Scan for the cell matching the given text and deliver its (X, Y) coordinate at center. 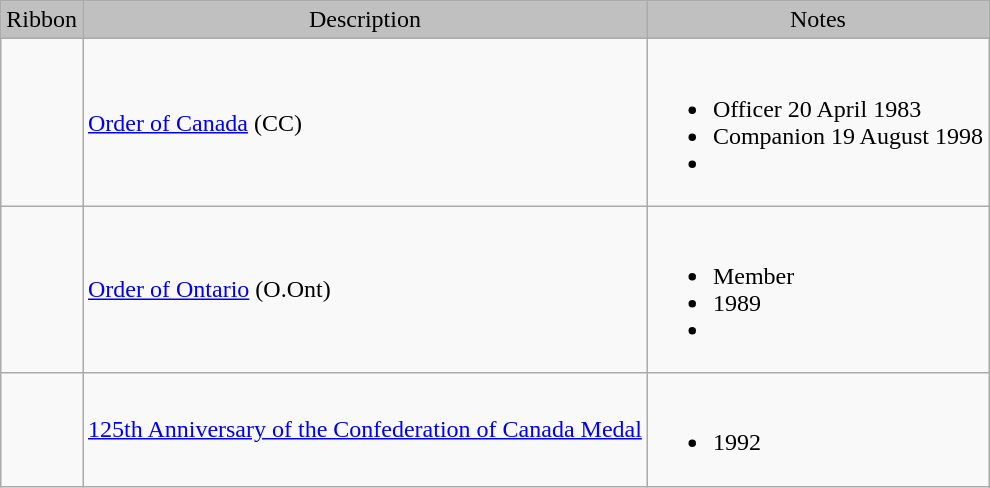
Description (364, 20)
Order of Canada (CC) (364, 122)
125th Anniversary of the Confederation of Canada Medal (364, 430)
1992 (818, 430)
Ribbon (42, 20)
Member1989 (818, 290)
Notes (818, 20)
Officer 20 April 1983Companion 19 August 1998 (818, 122)
Order of Ontario (O.Ont) (364, 290)
